Return the [x, y] coordinate for the center point of the cell that contains the specified text.  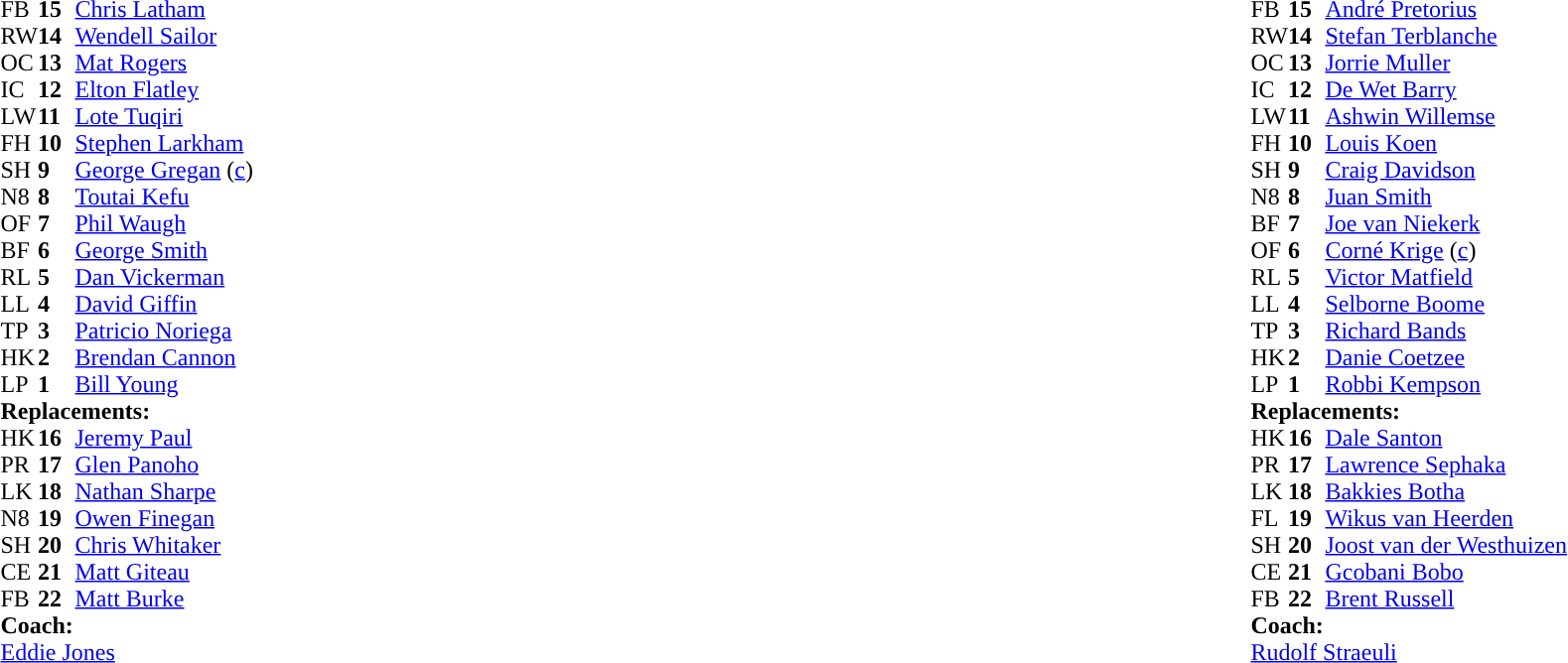
Glen Panoho [165, 464]
Jeremy Paul [165, 439]
George Gregan (c) [165, 171]
Selborne Boome [1446, 304]
Wendell Sailor [165, 36]
Corné Krige (c) [1446, 250]
FL [1269, 518]
Jorrie Muller [1446, 64]
Toutai Kefu [165, 197]
Victor Matfield [1446, 278]
George Smith [165, 250]
Wikus van Heerden [1446, 518]
Nathan Sharpe [165, 492]
Brendan Cannon [165, 357]
Mat Rogers [165, 64]
Craig Davidson [1446, 171]
Stefan Terblanche [1446, 36]
Brent Russell [1446, 599]
Chris Whitaker [165, 546]
Patricio Noriega [165, 331]
Dan Vickerman [165, 278]
Matt Burke [165, 599]
Bill Young [165, 385]
Ashwin Willemse [1446, 117]
Elton Flatley [165, 89]
Robbi Kempson [1446, 385]
Louis Koen [1446, 143]
Dale Santon [1446, 439]
Stephen Larkham [165, 143]
David Giffin [165, 304]
Gcobani Bobo [1446, 572]
Bakkies Botha [1446, 492]
Phil Waugh [165, 224]
Joe van Niekerk [1446, 224]
Joost van der Westhuizen [1446, 546]
Matt Giteau [165, 572]
Lawrence Sephaka [1446, 464]
Owen Finegan [165, 518]
Danie Coetzee [1446, 357]
Lote Tuqiri [165, 117]
Juan Smith [1446, 197]
Richard Bands [1446, 331]
De Wet Barry [1446, 89]
